Capture the cell that displays the provided text and extract its [X, Y] central coordinate. 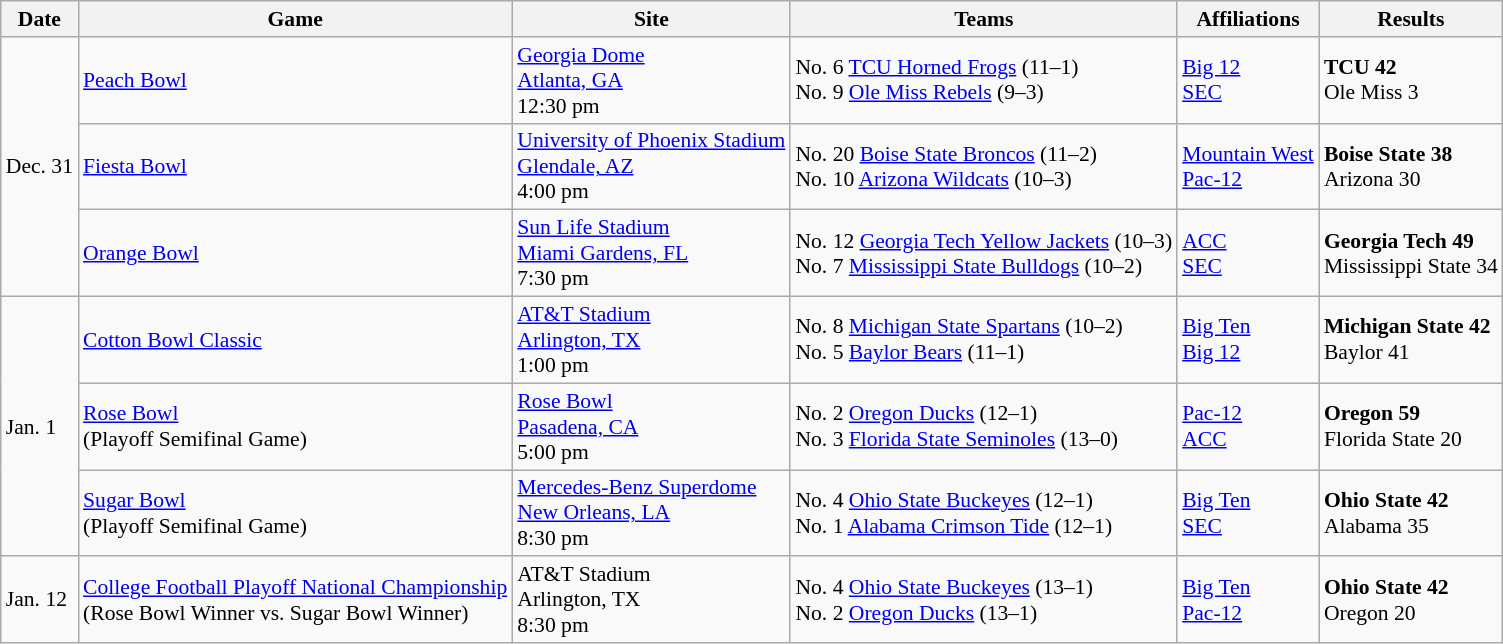
Date [40, 19]
Dec. 31 [40, 167]
University of Phoenix StadiumGlendale, AZ4:00 pm [651, 166]
TCU 42Ole Miss 3 [1411, 80]
Site [651, 19]
Rose Bowl(Playoff Semifinal Game) [295, 426]
Ohio State 42Alabama 35 [1411, 514]
Big TenSEC [1248, 514]
Cotton Bowl Classic [295, 340]
No. 2 Oregon Ducks (12–1)No. 3 Florida State Seminoles (13–0) [984, 426]
ACCSEC [1248, 254]
College Football Playoff National Championship(Rose Bowl Winner vs. Sugar Bowl Winner) [295, 600]
Peach Bowl [295, 80]
Pac-12ACC [1248, 426]
Jan. 12 [40, 600]
Game [295, 19]
No. 20 Boise State Broncos (11–2)No. 10 Arizona Wildcats (10–3) [984, 166]
Mountain WestPac-12 [1248, 166]
Rose BowlPasadena, CA5:00 pm [651, 426]
Affiliations [1248, 19]
Big TenBig 12 [1248, 340]
Oregon 59Florida State 20 [1411, 426]
Mercedes-Benz SuperdomeNew Orleans, LA8:30 pm [651, 514]
No. 4 Ohio State Buckeyes (12–1) No. 1 Alabama Crimson Tide (12–1) [984, 514]
No. 8 Michigan State Spartans (10–2) No. 5 Baylor Bears (11–1) [984, 340]
Ohio State 42Oregon 20 [1411, 600]
No. 6 TCU Horned Frogs (11–1)No. 9 Ole Miss Rebels (9–3) [984, 80]
Jan. 1 [40, 427]
Results [1411, 19]
Georgia DomeAtlanta, GA12:30 pm [651, 80]
Teams [984, 19]
AT&T StadiumArlington, TX1:00 pm [651, 340]
Boise State 38Arizona 30 [1411, 166]
Georgia Tech 49Mississippi State 34 [1411, 254]
No. 12 Georgia Tech Yellow Jackets (10–3)No. 7 Mississippi State Bulldogs (10–2) [984, 254]
Sugar Bowl(Playoff Semifinal Game) [295, 514]
Fiesta Bowl [295, 166]
Orange Bowl [295, 254]
No. 4 Ohio State Buckeyes (13–1)No. 2 Oregon Ducks (13–1) [984, 600]
Big 12SEC [1248, 80]
Big TenPac-12 [1248, 600]
Michigan State 42Baylor 41 [1411, 340]
Sun Life StadiumMiami Gardens, FL7:30 pm [651, 254]
AT&T StadiumArlington, TX8:30 pm [651, 600]
